Identify which cell holds the provided text, then report its [x, y] central coordinate. 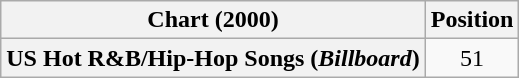
51 [472, 58]
Chart (2000) [213, 20]
US Hot R&B/Hip-Hop Songs (Billboard) [213, 58]
Position [472, 20]
